Output the (x, y) coordinate of the center of the cell containing the given text.  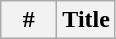
# (29, 20)
Title (86, 20)
